Pinpoint the cell where the given text exists, returning its [x, y] midpoint coordinate. 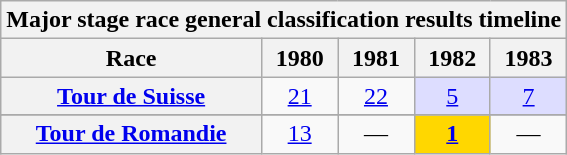
5 [452, 96]
7 [528, 96]
Tour de Suisse [132, 96]
1981 [376, 58]
21 [299, 96]
1982 [452, 58]
1 [452, 134]
1983 [528, 58]
Tour de Romandie [132, 134]
Major stage race general classification results timeline [284, 20]
1980 [299, 58]
Race [132, 58]
22 [376, 96]
13 [299, 134]
